Detect which cell encompasses the target text, then output its [x, y] center coordinate. 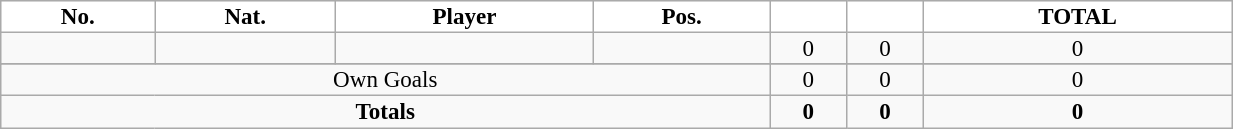
Totals [386, 112]
Player [465, 17]
Own Goals [386, 80]
Pos. [682, 17]
Nat. [246, 17]
TOTAL [1077, 17]
No. [78, 17]
